Capture the cell that displays the provided text and extract its (x, y) central coordinate. 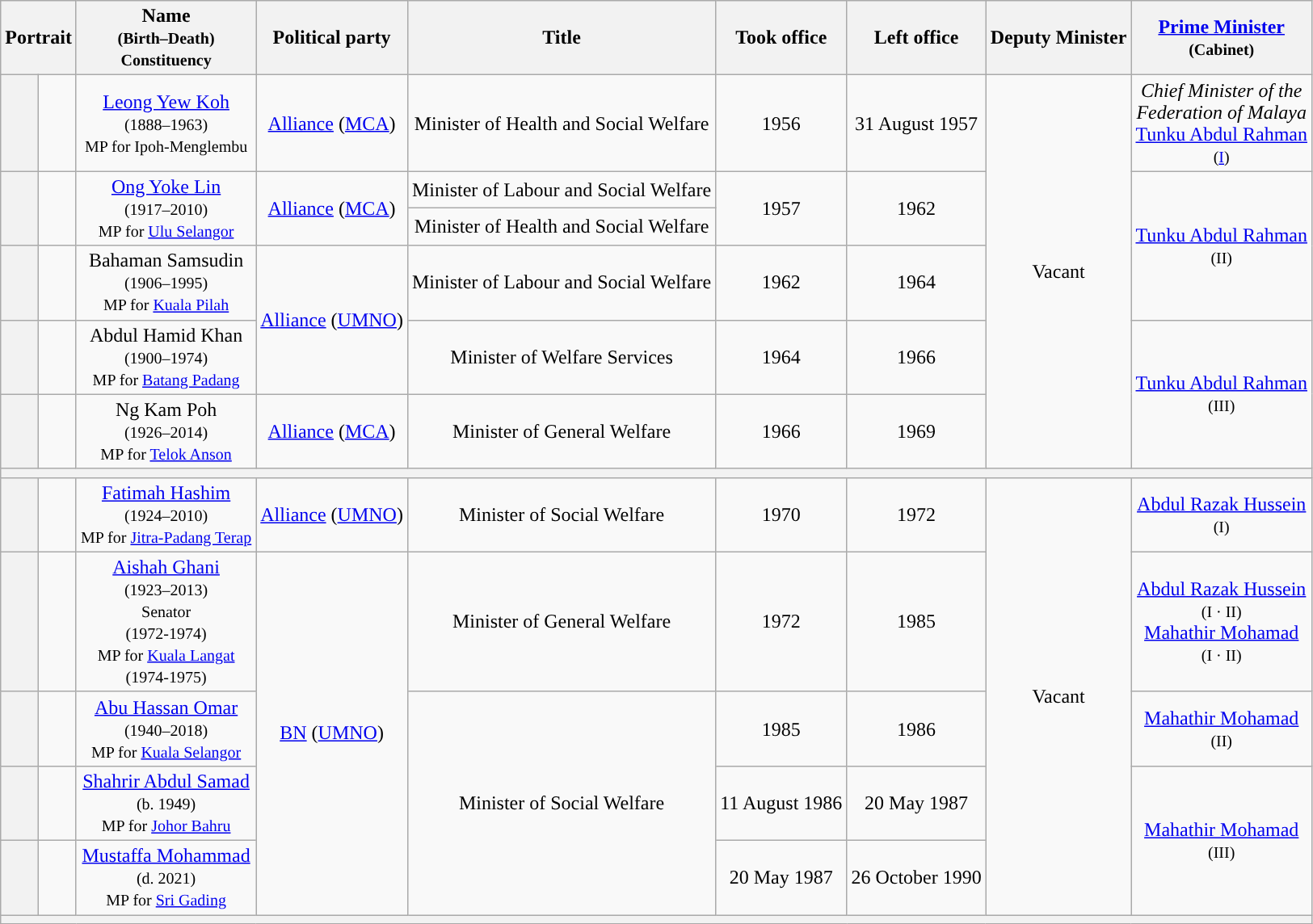
Abdul Hamid Khan (1900–1974)MP for Batang Padang (166, 357)
Prime Minister(Cabinet) (1222, 38)
Left office (916, 38)
Deputy Minister (1058, 38)
Abu Hassan Omar(1940–2018)MP for Kuala Selangor (166, 729)
31 August 1957 (916, 123)
Took office (781, 38)
Leong Yew Koh(1888–1963)MP for Ipoh-Menglembu (166, 123)
1957 (781, 208)
Mahathir Mohamad(III) (1222, 840)
Ng Kam Poh (1926–2014)MP for Telok Anson (166, 431)
1956 (781, 123)
BN (UMNO) (332, 733)
Minister of Welfare Services (561, 357)
Political party (332, 38)
11 August 1986 (781, 803)
1986 (916, 729)
Shahrir Abdul Samad(b. 1949)MP for Johor Bahru (166, 803)
Name(Birth–Death)Constituency (166, 38)
Tunku Abdul Rahman(III) (1222, 394)
Chief Minister of the Federation of MalayaTunku Abdul Rahman(I) (1222, 123)
Fatimah Hashim(1924–2010)MP for Jitra-Padang Terap (166, 514)
Ong Yoke Lin(1917–2010)MP for Ulu Selangor (166, 208)
1969 (916, 431)
Portrait (39, 38)
Mahathir Mohamad(II) (1222, 729)
Abdul Razak Hussein(I · II)Mahathir Mohamad(I · II) (1222, 622)
Abdul Razak Hussein(I) (1222, 514)
Aishah Ghani(1923–2013)Senator(1972-1974)MP for Kuala Langat(1974-1975) (166, 622)
Mustaffa Mohammad(d. 2021)MP for Sri Gading (166, 877)
26 October 1990 (916, 877)
1970 (781, 514)
Title (561, 38)
Tunku Abdul Rahman(II) (1222, 246)
Bahaman Samsudin (1906–1995)MP for Kuala Pilah (166, 283)
